Detect which cell encompasses the target text, then output its [x, y] center coordinate. 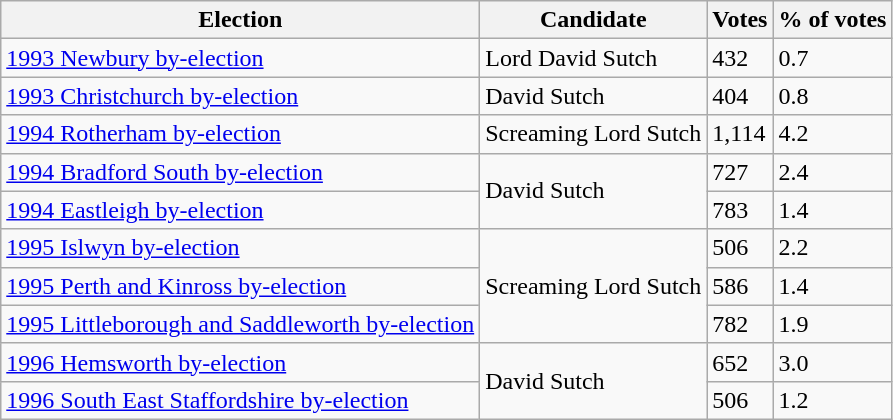
Candidate [594, 20]
1994 Rotherham by-election [240, 134]
Lord David Sutch [594, 58]
2.4 [832, 172]
1995 Perth and Kinross by-election [240, 286]
432 [740, 58]
% of votes [832, 20]
1994 Bradford South by-election [240, 172]
1.9 [832, 324]
3.0 [832, 362]
4.2 [832, 134]
0.8 [832, 96]
1996 South East Staffordshire by-election [240, 400]
782 [740, 324]
727 [740, 172]
0.7 [832, 58]
1994 Eastleigh by-election [240, 210]
1993 Newbury by-election [240, 58]
1,114 [740, 134]
Election [240, 20]
Votes [740, 20]
404 [740, 96]
586 [740, 286]
1.2 [832, 400]
1996 Hemsworth by-election [240, 362]
1993 Christchurch by-election [240, 96]
1995 Littleborough and Saddleworth by-election [240, 324]
2.2 [832, 248]
1995 Islwyn by-election [240, 248]
783 [740, 210]
652 [740, 362]
